Pinpoint the cell where the given text exists, returning its [x, y] midpoint coordinate. 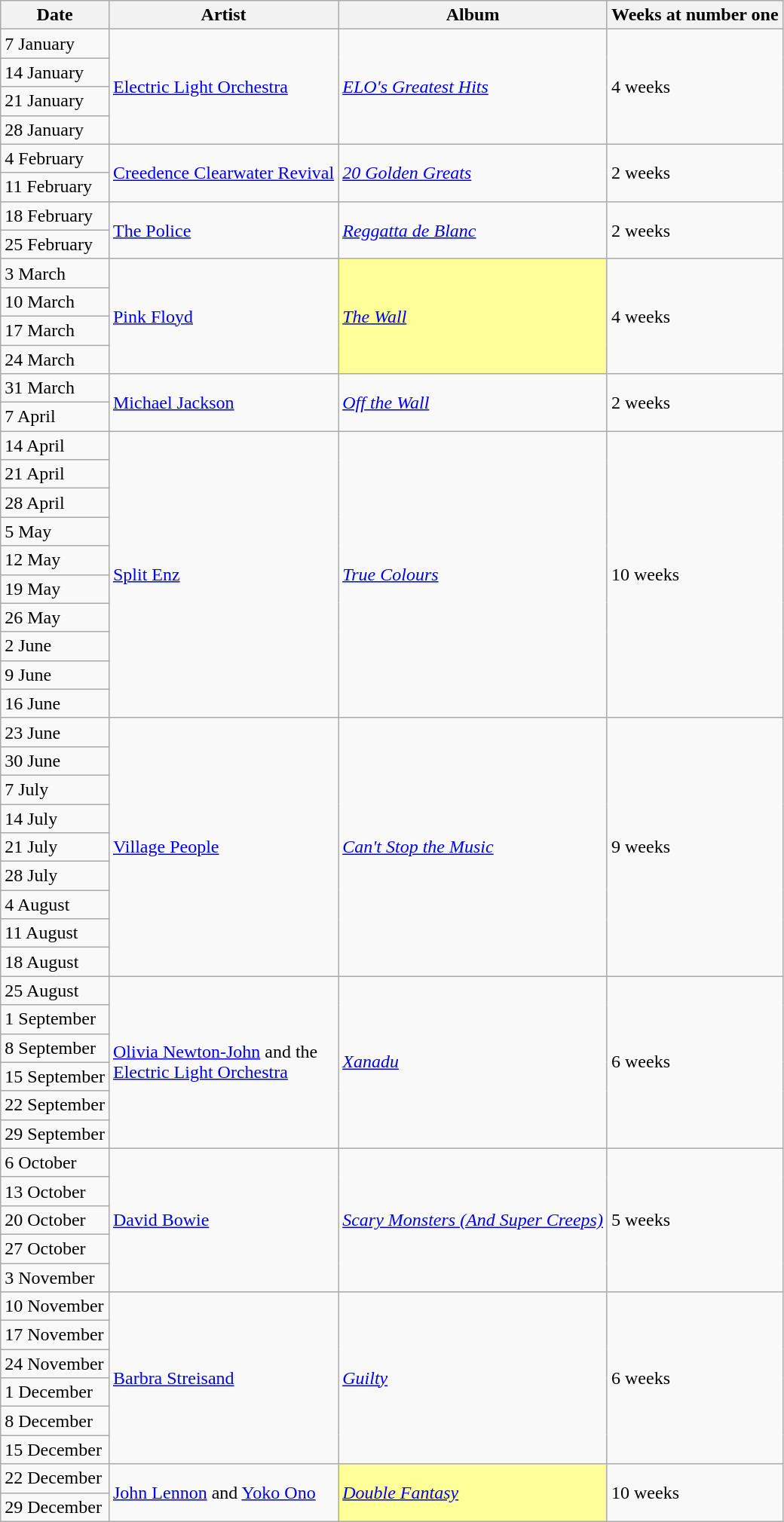
26 May [55, 617]
Guilty [473, 1378]
Weeks at number one [695, 15]
7 January [55, 44]
29 December [55, 1507]
14 July [55, 818]
22 September [55, 1105]
31 March [55, 388]
25 February [55, 244]
11 February [55, 187]
Double Fantasy [473, 1493]
3 November [55, 1278]
23 June [55, 732]
16 June [55, 703]
20 Golden Greats [473, 173]
24 March [55, 360]
John Lennon and Yoko Ono [223, 1493]
Olivia Newton-John and theElectric Light Orchestra [223, 1062]
8 December [55, 1421]
The Wall [473, 316]
The Police [223, 230]
David Bowie [223, 1220]
Album [473, 15]
True Colours [473, 574]
7 April [55, 417]
17 March [55, 330]
4 August [55, 905]
21 April [55, 474]
Michael Jackson [223, 403]
8 September [55, 1048]
14 January [55, 72]
20 October [55, 1220]
Xanadu [473, 1062]
18 February [55, 216]
30 June [55, 761]
Split Enz [223, 574]
22 December [55, 1478]
12 May [55, 560]
14 April [55, 446]
5 weeks [695, 1220]
19 May [55, 589]
Artist [223, 15]
Scary Monsters (And Super Creeps) [473, 1220]
28 January [55, 130]
Barbra Streisand [223, 1378]
3 March [55, 273]
10 November [55, 1306]
25 August [55, 991]
21 July [55, 847]
17 November [55, 1335]
2 June [55, 646]
1 December [55, 1392]
Pink Floyd [223, 316]
29 September [55, 1134]
7 July [55, 789]
ELO's Greatest Hits [473, 87]
Date [55, 15]
1 September [55, 1019]
Electric Light Orchestra [223, 87]
27 October [55, 1248]
9 June [55, 675]
10 March [55, 302]
15 September [55, 1076]
9 weeks [695, 847]
18 August [55, 962]
21 January [55, 101]
Village People [223, 847]
Off the Wall [473, 403]
28 July [55, 876]
28 April [55, 503]
13 October [55, 1191]
Reggatta de Blanc [473, 230]
4 February [55, 158]
5 May [55, 531]
Can't Stop the Music [473, 847]
24 November [55, 1364]
15 December [55, 1450]
Creedence Clearwater Revival [223, 173]
11 August [55, 933]
6 October [55, 1162]
